Detect which cell encompasses the target text, then output its [X, Y] center coordinate. 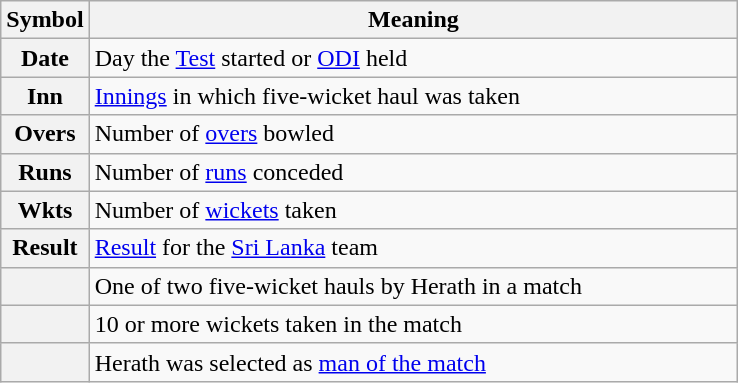
Date [45, 58]
Result [45, 248]
Inn [45, 96]
Day the Test started or ODI held [414, 58]
Runs [45, 172]
Innings in which five-wicket haul was taken [414, 96]
Wkts [45, 210]
Number of overs bowled [414, 134]
Overs [45, 134]
Symbol [45, 20]
Result for the Sri Lanka team [414, 248]
Herath was selected as man of the match [414, 362]
10 or more wickets taken in the match [414, 324]
Number of wickets taken [414, 210]
One of two five-wicket hauls by Herath in a match [414, 286]
Meaning [414, 20]
Number of runs conceded [414, 172]
